Scan for the cell matching the given text and deliver its [x, y] coordinate at center. 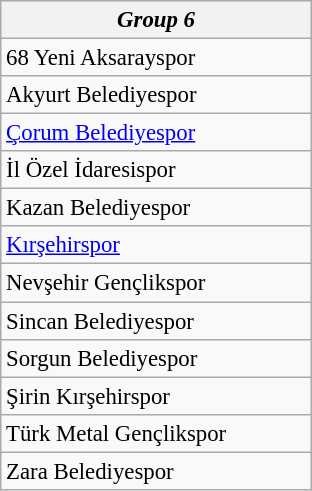
Sincan Belediyespor [156, 321]
İl Özel İdaresispor [156, 170]
Nevşehir Gençlikspor [156, 283]
Group 6 [156, 20]
Çorum Belediyespor [156, 133]
Zara Belediyespor [156, 471]
Türk Metal Gençlikspor [156, 433]
68 Yeni Aksarayspor [156, 58]
Kırşehirspor [156, 245]
Şirin Kırşehirspor [156, 396]
Kazan Belediyespor [156, 208]
Akyurt Belediyespor [156, 95]
Sorgun Belediyespor [156, 358]
